Return [X, Y] of the center of cell containing provided text 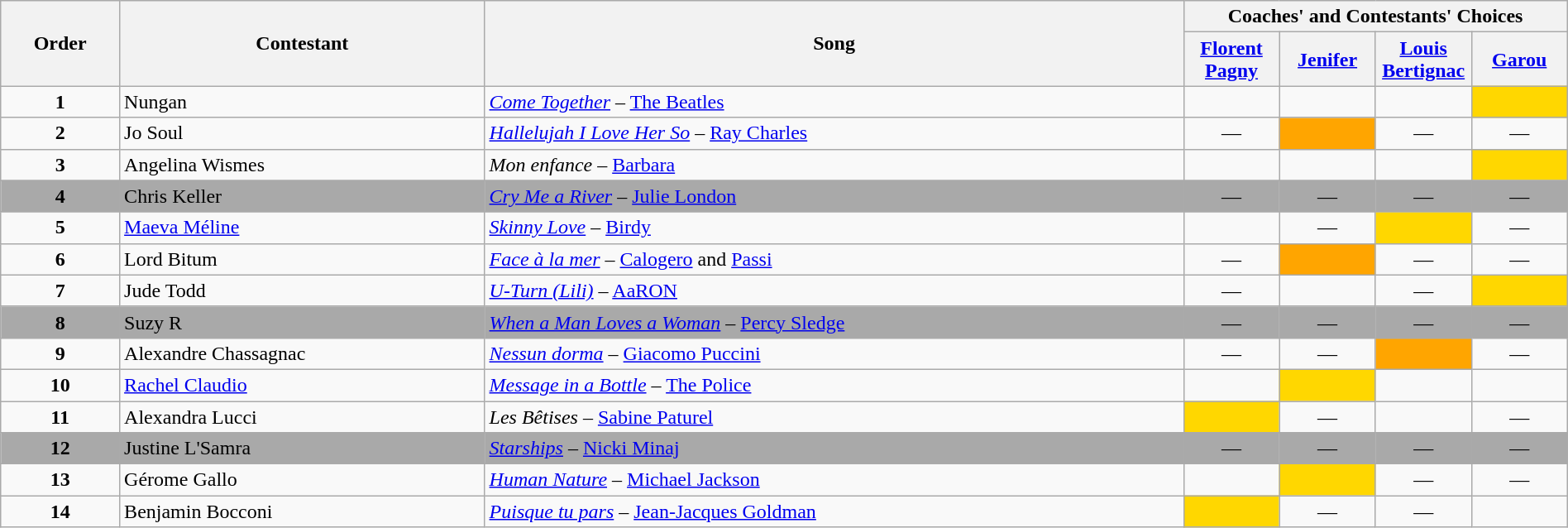
Lord Bitum [303, 259]
Garou [1519, 60]
Benjamin Bocconi [303, 511]
1 [60, 102]
Skinny Love – Birdy [834, 228]
Jenifer [1327, 60]
13 [60, 480]
2 [60, 133]
Jo Soul [303, 133]
3 [60, 165]
Jude Todd [303, 290]
Alexandre Chassagnac [303, 353]
Hallelujah I Love Her So – Ray Charles [834, 133]
Nessun dorma – Giacomo Puccini [834, 353]
6 [60, 259]
Justine L'Samra [303, 449]
Starships – Nicki Minaj [834, 449]
Suzy R [303, 322]
Maeva Méline [303, 228]
Coaches' and Contestants' Choices [1375, 17]
5 [60, 228]
Louis Bertignac [1423, 60]
Rachel Claudio [303, 385]
Human Nature – Michael Jackson [834, 480]
4 [60, 196]
9 [60, 353]
Come Together – The Beatles [834, 102]
Message in a Bottle – The Police [834, 385]
Face à la mer – Calogero and Passi [834, 259]
Angelina Wismes [303, 165]
Puisque tu pars – Jean-Jacques Goldman [834, 511]
Order [60, 43]
10 [60, 385]
Florent Pagny [1231, 60]
Les Bêtises – Sabine Paturel [834, 416]
Mon enfance – Barbara [834, 165]
Song [834, 43]
U-Turn (Lili) – AaRON [834, 290]
11 [60, 416]
Alexandra Lucci [303, 416]
14 [60, 511]
Cry Me a River – Julie London [834, 196]
7 [60, 290]
When a Man Loves a Woman – Percy Sledge [834, 322]
Contestant [303, 43]
Gérome Gallo [303, 480]
Chris Keller [303, 196]
8 [60, 322]
12 [60, 449]
Nungan [303, 102]
